Detect which cell encompasses the target text, then output its (X, Y) center coordinate. 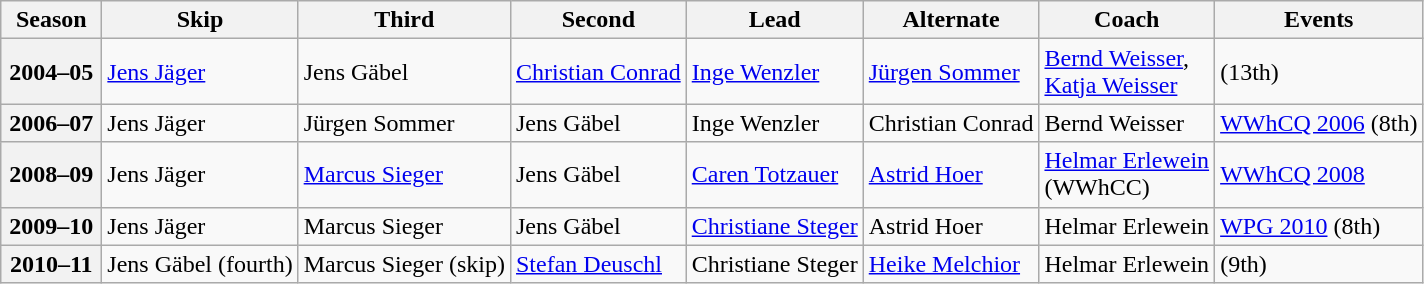
Caren Totzauer (774, 174)
Heike Melchior (951, 264)
Coach (1127, 20)
2008–09 (52, 174)
(13th) (1319, 72)
Season (52, 20)
Stefan Deuschl (598, 264)
Bernd Weisser (1127, 123)
2006–07 (52, 123)
2009–10 (52, 226)
Events (1319, 20)
Third (404, 20)
2010–11 (52, 264)
WWhCQ 2006 (8th) (1319, 123)
Marcus Sieger (skip) (404, 264)
Helmar Erlewein(WWhCC) (1127, 174)
WPG 2010 (8th) (1319, 226)
(9th) (1319, 264)
Bernd Weisser,Katja Weisser (1127, 72)
WWhCQ 2008 (1319, 174)
Second (598, 20)
Jens Gäbel (fourth) (200, 264)
Skip (200, 20)
Lead (774, 20)
2004–05 (52, 72)
Alternate (951, 20)
